Provide the (X, Y) coordinate of the cell's center where the given text is located.  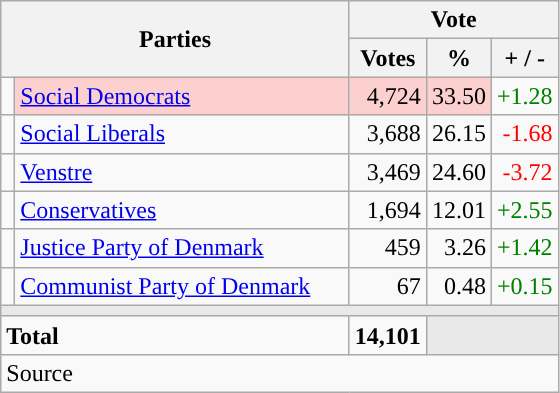
Social Democrats (182, 96)
Venstre (182, 172)
+1.28 (524, 96)
Total (176, 335)
-1.68 (524, 134)
Votes (388, 58)
12.01 (458, 210)
24.60 (458, 172)
459 (388, 248)
Parties (176, 39)
4,724 (388, 96)
Communist Party of Denmark (182, 286)
14,101 (388, 335)
0.48 (458, 286)
-3.72 (524, 172)
Source (280, 373)
% (458, 58)
Justice Party of Denmark (182, 248)
3,688 (388, 134)
+0.15 (524, 286)
3,469 (388, 172)
Vote (454, 20)
+ / - (524, 58)
Conservatives (182, 210)
3.26 (458, 248)
26.15 (458, 134)
Social Liberals (182, 134)
+1.42 (524, 248)
+2.55 (524, 210)
33.50 (458, 96)
1,694 (388, 210)
67 (388, 286)
